Provide the (x, y) coordinate of the cell's center where the given text is located.  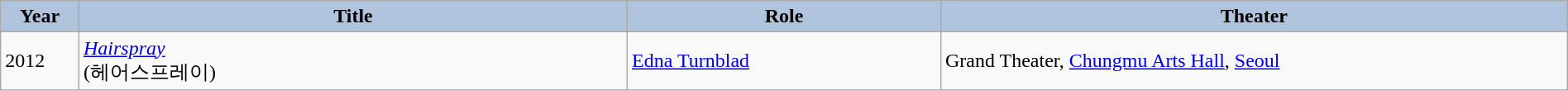
Year (40, 17)
Grand Theater, Chungmu Arts Hall, Seoul (1254, 61)
Hairspray(헤어스프레이) (352, 61)
Title (352, 17)
Role (784, 17)
Theater (1254, 17)
Edna Turnblad (784, 61)
2012 (40, 61)
